Provide the (x, y) coordinate of the cell's center where the given text is located.  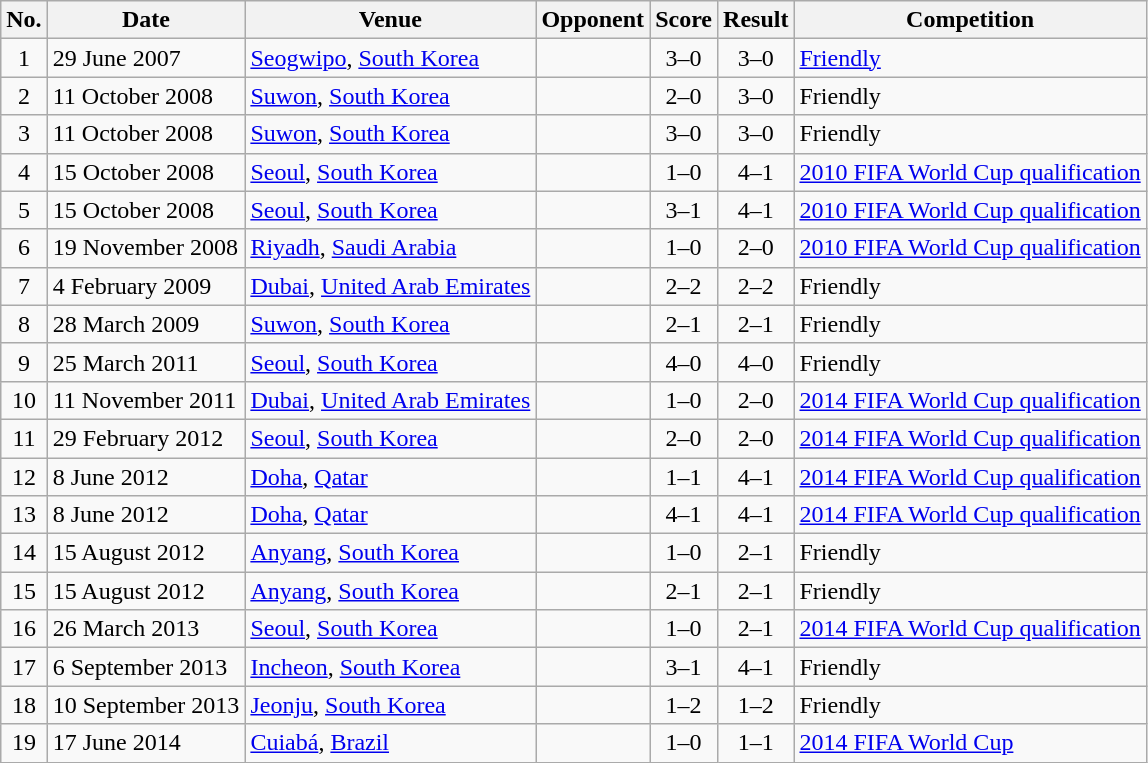
14 (24, 553)
Date (146, 20)
6 (24, 248)
Incheon, South Korea (390, 667)
25 March 2011 (146, 362)
28 March 2009 (146, 324)
4 (24, 172)
9 (24, 362)
8 (24, 324)
No. (24, 20)
1 (24, 58)
29 February 2012 (146, 438)
19 November 2008 (146, 248)
7 (24, 286)
Opponent (593, 20)
10 (24, 400)
11 November 2011 (146, 400)
3 (24, 134)
2 (24, 96)
16 (24, 629)
Jeonju, South Korea (390, 705)
17 (24, 667)
26 March 2013 (146, 629)
Venue (390, 20)
Competition (970, 20)
6 September 2013 (146, 667)
29 June 2007 (146, 58)
10 September 2013 (146, 705)
4 February 2009 (146, 286)
2014 FIFA World Cup (970, 743)
Result (756, 20)
11 (24, 438)
Seogwipo, South Korea (390, 58)
5 (24, 210)
18 (24, 705)
Cuiabá, Brazil (390, 743)
12 (24, 477)
Score (684, 20)
17 June 2014 (146, 743)
Riyadh, Saudi Arabia (390, 248)
15 (24, 591)
13 (24, 515)
19 (24, 743)
